Identify which cell holds the provided text, then report its (X, Y) central coordinate. 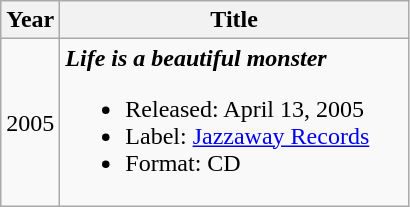
Title (234, 20)
Life is a beautiful monsterReleased: April 13, 2005Label: Jazzaway Records Format: CD (234, 122)
Year (30, 20)
2005 (30, 122)
